Provide the [x, y] coordinate of the cell's center where the given text is located.  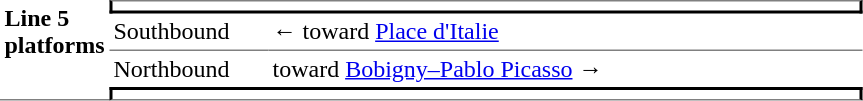
toward Bobigny–Pablo Picasso → [565, 69]
Northbound [188, 69]
← toward Place d'Italie [565, 33]
Southbound [188, 33]
Line 5 platforms [54, 50]
